Provide the [x, y] coordinate of the cell's center where the given text is located.  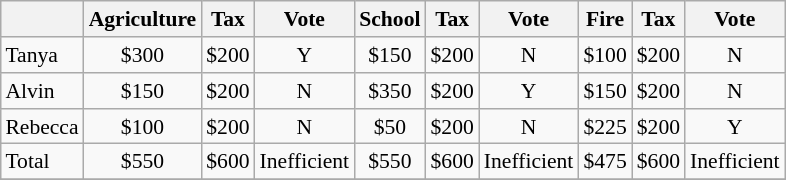
Agriculture [143, 19]
$225 [604, 126]
$350 [390, 91]
Rebecca [42, 126]
School [390, 19]
Tanya [42, 55]
$475 [604, 162]
$50 [390, 126]
Total [42, 162]
Alvin [42, 91]
$300 [143, 55]
Fire [604, 19]
